Find where the given text appears and provide that cell's center as [x, y] coordinate. 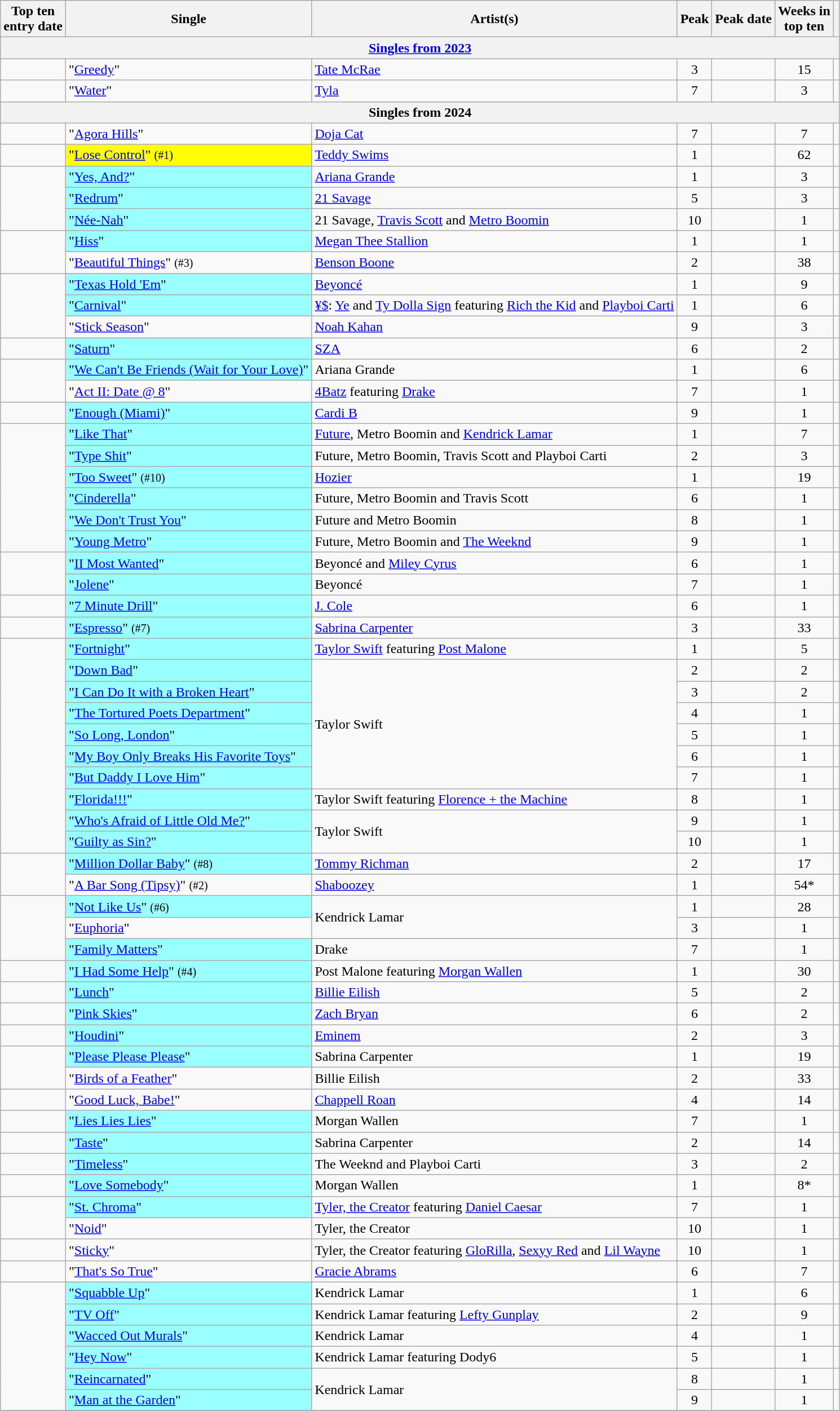
"A Bar Song (Tipsy)" (#2) [188, 885]
"Man at the Garden" [188, 1400]
62 [804, 155]
"Beautiful Things" (#3) [188, 262]
"Stick Season" [188, 327]
15 [804, 69]
"Down Bad" [188, 671]
Taylor Swift featuring Florence + the Machine [494, 799]
¥$: Ye and Ty Dolla Sign featuring Rich the Kid and Playboi Carti [494, 306]
Future, Metro Boomin and Travis Scott [494, 499]
Artist(s) [494, 19]
"That's So True" [188, 1271]
"Love Somebody" [188, 1185]
Tommy Richman [494, 863]
"But Daddy I Love Him" [188, 778]
"Please Please Please" [188, 1057]
"Euphoria" [188, 928]
21 Savage, Travis Scott and Metro Boomin [494, 219]
"I Had Some Help" (#4) [188, 971]
Peak [695, 19]
"7 Minute Drill" [188, 606]
"Carnival" [188, 306]
"Reincarnated" [188, 1379]
Singles from 2024 [421, 112]
"Saturn" [188, 349]
Drake [494, 949]
"I Can Do It with a Broken Heart" [188, 692]
Shaboozey [494, 885]
"Cinderella" [188, 499]
Top tenentry date [33, 19]
"Young Metro" [188, 541]
54* [804, 885]
17 [804, 863]
The Weeknd and Playboi Carti [494, 1164]
"Family Matters" [188, 949]
J. Cole [494, 606]
"Sticky" [188, 1250]
Zach Bryan [494, 1014]
Peak date [744, 19]
"My Boy Only Breaks His Favorite Toys" [188, 756]
Teddy Swims [494, 155]
"We Don't Trust You" [188, 520]
Taylor Swift featuring Post Malone [494, 649]
SZA [494, 349]
"Née-Nah" [188, 219]
"Lunch" [188, 993]
Future, Metro Boomin and Kendrick Lamar [494, 434]
Singles from 2023 [421, 48]
"Hiss" [188, 241]
"Guilty as Sin?" [188, 842]
Tate McRae [494, 69]
"Enough (Miami)" [188, 413]
"Noid" [188, 1228]
"Water" [188, 91]
Beyoncé and Miley Cyrus [494, 563]
Cardi B [494, 413]
4Batz featuring Drake [494, 391]
"Houdini" [188, 1035]
"Texas Hold 'Em" [188, 284]
"Birds of a Feather" [188, 1078]
Noah Kahan [494, 327]
"St. Chroma" [188, 1207]
"Fortnight" [188, 649]
"Redrum" [188, 198]
Tyla [494, 91]
"Million Dollar Baby" (#8) [188, 863]
"Too Sweet" (#10) [188, 477]
"Pink Skies" [188, 1014]
Tyler, the Creator featuring Daniel Caesar [494, 1207]
Megan Thee Stallion [494, 241]
"Not Like Us" (#6) [188, 906]
"Agora Hills" [188, 134]
"Who's Afraid of Little Old Me?" [188, 821]
"TV Off" [188, 1315]
"Lies Lies Lies" [188, 1121]
Hozier [494, 477]
Benson Boone [494, 262]
Future and Metro Boomin [494, 520]
"Taste" [188, 1143]
Chappell Roan [494, 1100]
"Espresso" (#7) [188, 628]
"Like That" [188, 434]
Tyler, the Creator [494, 1228]
"Yes, And?" [188, 177]
Future, Metro Boomin, Travis Scott and Playboi Carti [494, 456]
Single [188, 19]
Gracie Abrams [494, 1271]
Eminem [494, 1035]
28 [804, 906]
Kendrick Lamar featuring Dody6 [494, 1357]
Tyler, the Creator featuring GloRilla, Sexyy Red and Lil Wayne [494, 1250]
Post Malone featuring Morgan Wallen [494, 971]
"We Can't Be Friends (Wait for Your Love)" [188, 370]
"Jolene" [188, 584]
"Greedy" [188, 69]
"So Long, London" [188, 735]
"Lose Control" (#1) [188, 155]
8* [804, 1185]
Kendrick Lamar featuring Lefty Gunplay [494, 1315]
"II Most Wanted" [188, 563]
30 [804, 971]
"Hey Now" [188, 1357]
"Squabble Up" [188, 1293]
"Florida!!!" [188, 799]
Doja Cat [494, 134]
"Timeless" [188, 1164]
Future, Metro Boomin and The Weeknd [494, 541]
"Type Shit" [188, 456]
"Good Luck, Babe!" [188, 1100]
Weeks intop ten [804, 19]
38 [804, 262]
"The Tortured Poets Department" [188, 713]
"Act II: Date @ 8" [188, 391]
21 Savage [494, 198]
"Wacced Out Murals" [188, 1336]
